Scan for the cell matching the given text and deliver its (x, y) coordinate at center. 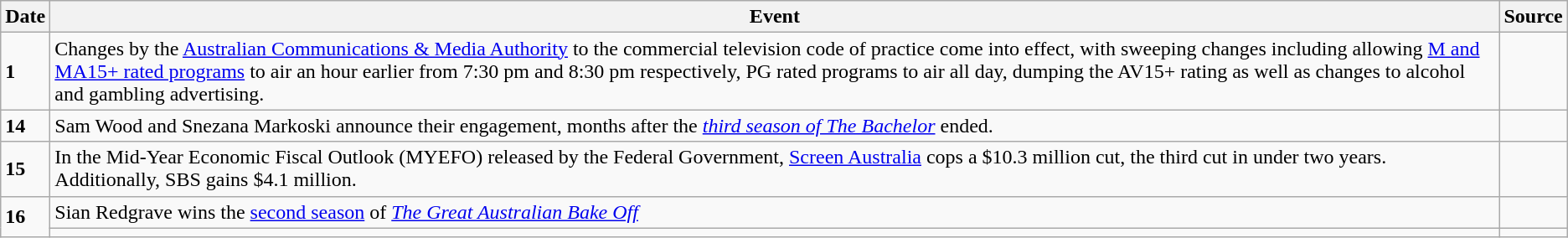
Event (775, 17)
Date (25, 17)
Sian Redgrave wins the second season of The Great Australian Bake Off (775, 212)
Sam Wood and Snezana Markoski announce their engagement, months after the third season of The Bachelor ended. (775, 126)
16 (25, 216)
14 (25, 126)
15 (25, 169)
1 (25, 71)
Source (1533, 17)
